Pinpoint the cell where the given text exists, returning its (x, y) midpoint coordinate. 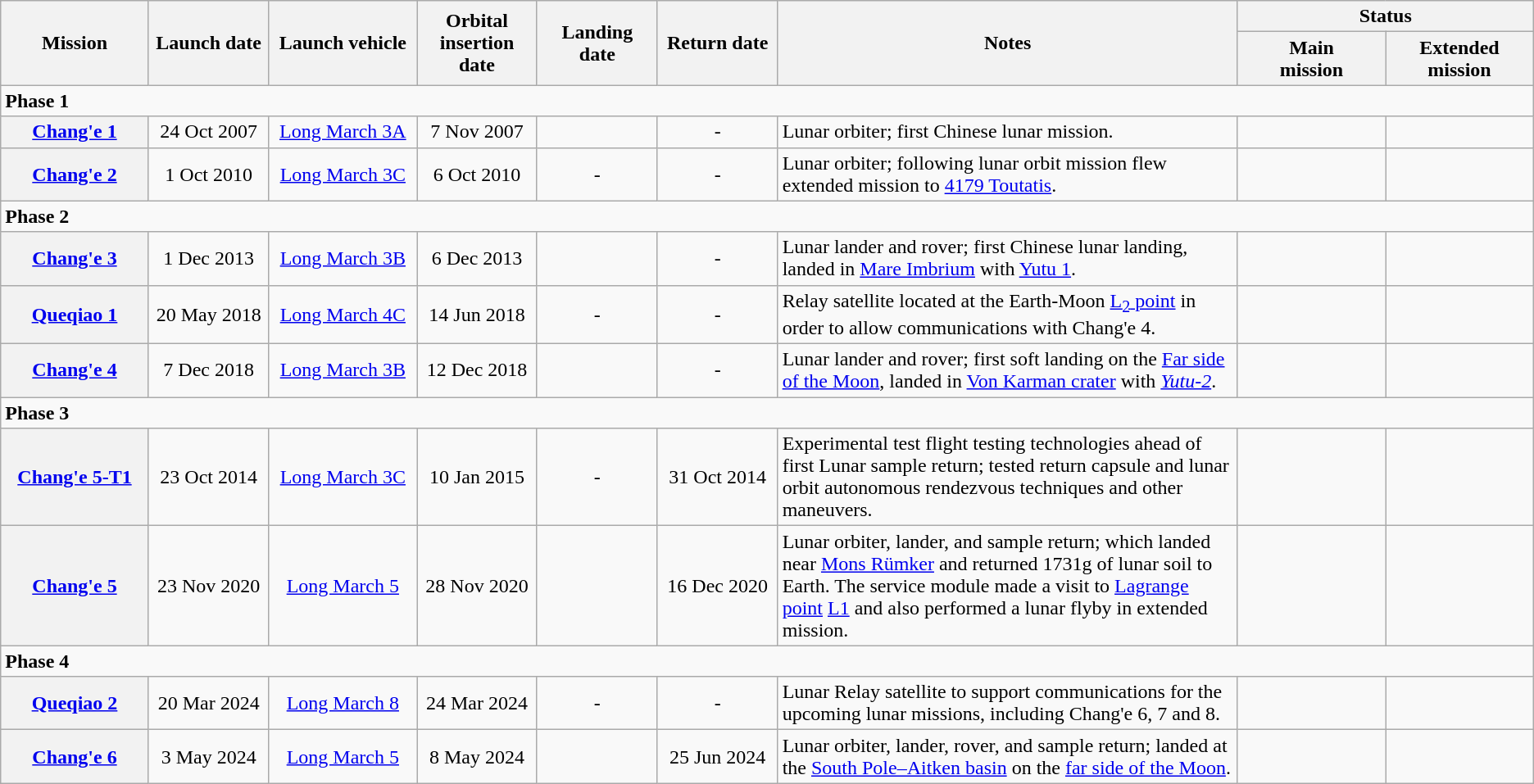
Launch date (208, 43)
Lunar lander and rover; first soft landing on the Far side of the Moon, landed in Von Karman crater with Yutu-2. (1008, 370)
Phase 3 (767, 413)
Long March 4C (343, 315)
Lunar orbiter; following lunar orbit mission flew extended mission to 4179 Toutatis. (1008, 174)
Launch vehicle (343, 43)
10 Jan 2015 (477, 477)
3 May 2024 (208, 757)
8 May 2024 (477, 757)
28 Nov 2020 (477, 586)
Long March 8 (343, 703)
1 Dec 2013 (208, 259)
Lunar orbiter, lander, rover, and sample return; landed at the South Pole–Aitken basin on the far side of the Moon. (1008, 757)
Mission (75, 43)
Chang'e 6 (75, 757)
23 Oct 2014 (208, 477)
Phase 4 (767, 661)
31 Oct 2014 (718, 477)
Long March 3A (343, 132)
20 May 2018 (208, 315)
Phase 2 (767, 216)
Return date (718, 43)
12 Dec 2018 (477, 370)
Chang'e 4 (75, 370)
7 Dec 2018 (208, 370)
24 Mar 2024 (477, 703)
Lunar orbiter; first Chinese lunar mission. (1008, 132)
Relay satellite located at the Earth-Moon L2 point in order to allow communications with Chang'e 4. (1008, 315)
Extendedmission (1460, 59)
Mainmission (1311, 59)
Queqiao 2 (75, 703)
Chang'e 5 (75, 586)
Queqiao 1 (75, 315)
20 Mar 2024 (208, 703)
Lunar Relay satellite to support communications for the upcoming lunar missions, including Chang'e 6, 7 and 8. (1008, 703)
Phase 1 (767, 101)
25 Jun 2024 (718, 757)
7 Nov 2007 (477, 132)
6 Oct 2010 (477, 174)
14 Jun 2018 (477, 315)
Notes (1008, 43)
24 Oct 2007 (208, 132)
16 Dec 2020 (718, 586)
1 Oct 2010 (208, 174)
Chang'e 5-T1 (75, 477)
Chang'e 3 (75, 259)
23 Nov 2020 (208, 586)
Lunar lander and rover; first Chinese lunar landing, landed in Mare Imbrium with Yutu 1. (1008, 259)
Status (1385, 16)
6 Dec 2013 (477, 259)
Orbital insertion date (477, 43)
Landing date (597, 43)
Chang'e 1 (75, 132)
Chang'e 2 (75, 174)
